Search for the cell housing the specified text and yield its (X, Y) center coordinate. 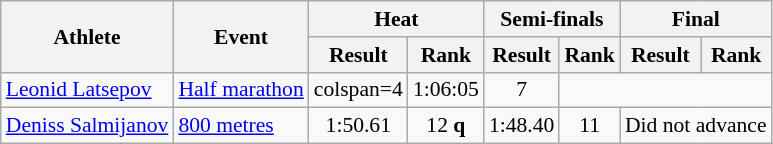
colspan=4 (358, 90)
12 q (446, 126)
1:50.61 (358, 126)
11 (590, 126)
Event (240, 36)
7 (522, 90)
Half marathon (240, 90)
Did not advance (696, 126)
Leonid Latsepov (88, 90)
1:48.40 (522, 126)
1:06:05 (446, 90)
Final (696, 19)
Heat (396, 19)
Deniss Salmijanov (88, 126)
Semi-finals (552, 19)
800 metres (240, 126)
Athlete (88, 36)
